For the text-containing cell, return its midpoint in (X, Y) coordinate format. 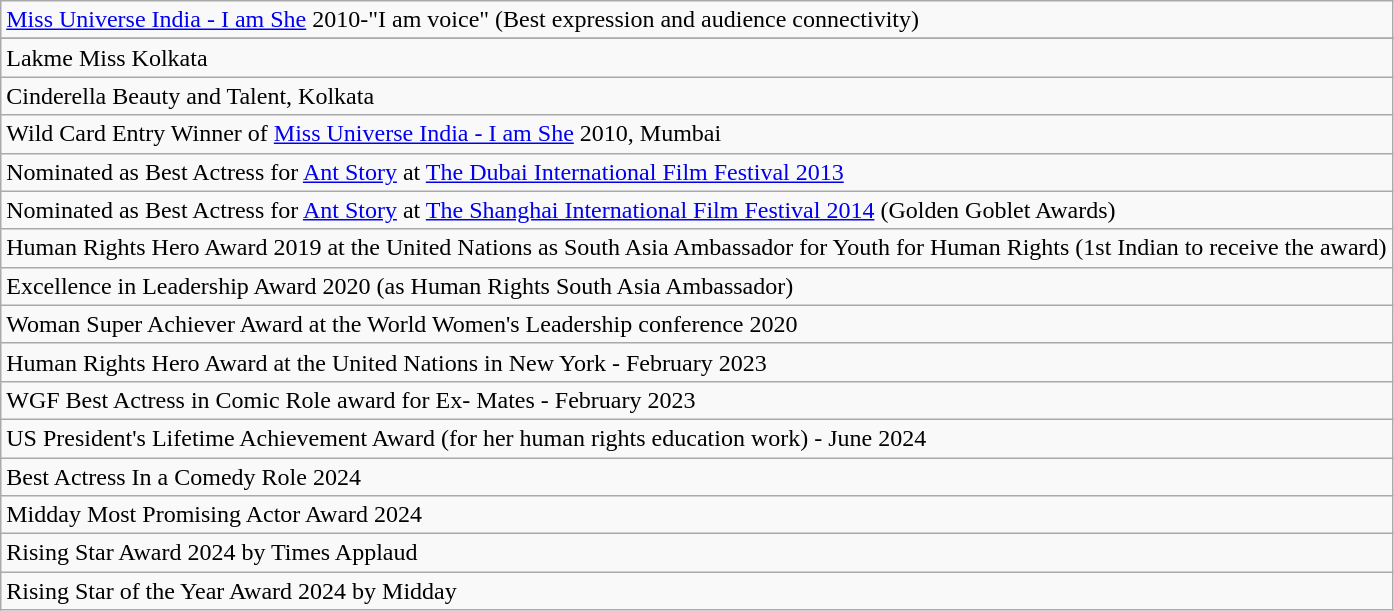
Woman Super Achiever Award at the World Women's Leadership conference 2020 (696, 324)
WGF Best Actress in Comic Role award for Ex- Mates - February 2023 (696, 400)
Lakme Miss Kolkata (696, 58)
Best Actress In a Comedy Role 2024 (696, 477)
Excellence in Leadership Award 2020 (as Human Rights South Asia Ambassador) (696, 286)
Human Rights Hero Award 2019 at the United Nations as South Asia Ambassador for Youth for Human Rights (1st Indian to receive the award) (696, 248)
Human Rights Hero Award at the United Nations in New York - February 2023 (696, 362)
Midday Most Promising Actor Award 2024 (696, 515)
US President's Lifetime Achievement Award (for her human rights education work) - June 2024 (696, 438)
Nominated as Best Actress for Ant Story at The Dubai International Film Festival 2013 (696, 172)
Cinderella Beauty and Talent, Kolkata (696, 96)
Rising Star Award 2024 by Times Applaud (696, 553)
Miss Universe India - I am She 2010-"I am voice" (Best expression and audience connectivity) (696, 20)
Rising Star of the Year Award 2024 by Midday (696, 591)
Nominated as Best Actress for Ant Story at The Shanghai International Film Festival 2014 (Golden Goblet Awards) (696, 210)
Wild Card Entry Winner of Miss Universe India - I am She 2010, Mumbai (696, 134)
